Locate the cell with the specified text and output its [X, Y] center coordinate. 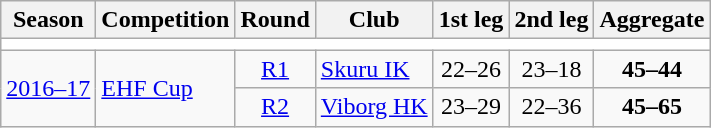
Viborg HK [374, 107]
EHF Cup [166, 88]
Aggregate [652, 20]
22–26 [471, 69]
Round [275, 20]
2nd leg [552, 20]
1st leg [471, 20]
Season [48, 20]
Skuru IK [374, 69]
R1 [275, 69]
Competition [166, 20]
45–65 [652, 107]
23–29 [471, 107]
23–18 [552, 69]
Club [374, 20]
R2 [275, 107]
22–36 [552, 107]
45–44 [652, 69]
2016–17 [48, 88]
